Search for the cell housing the specified text and yield its (x, y) center coordinate. 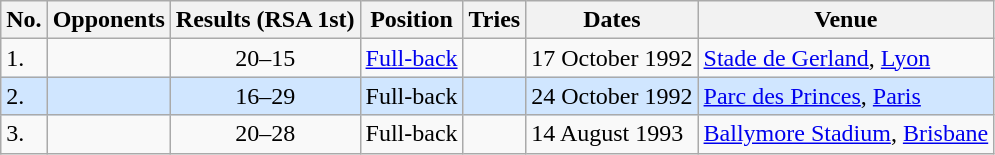
20–28 (265, 134)
Results (RSA 1st) (265, 20)
1. (24, 58)
20–15 (265, 58)
Position (412, 20)
Tries (494, 20)
16–29 (265, 96)
Opponents (108, 20)
Parc des Princes, Paris (846, 96)
Ballymore Stadium, Brisbane (846, 134)
24 October 1992 (612, 96)
2. (24, 96)
17 October 1992 (612, 58)
3. (24, 134)
Dates (612, 20)
Stade de Gerland, Lyon (846, 58)
14 August 1993 (612, 134)
Venue (846, 20)
No. (24, 20)
